Output the (X, Y) coordinate of the center of the cell containing the given text.  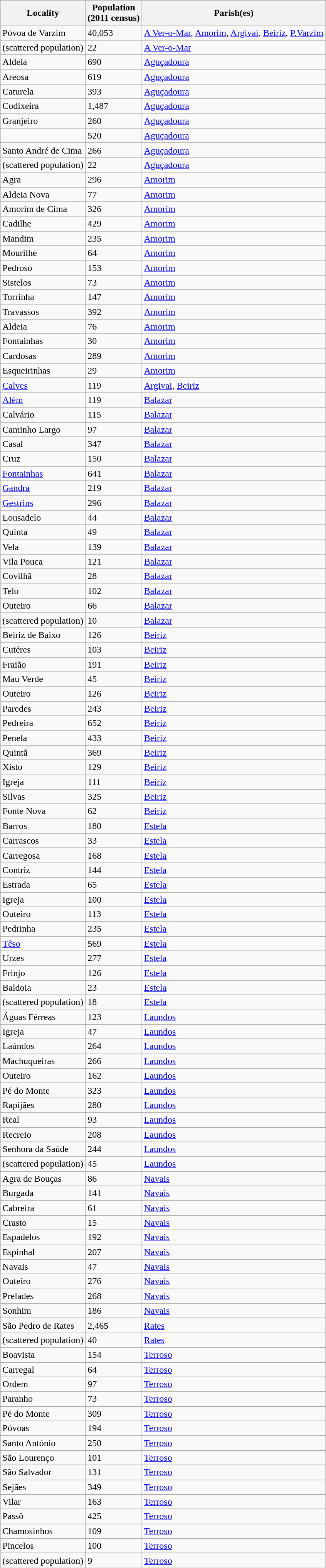
Além (43, 400)
Pedroso (43, 268)
Pincelos (43, 1546)
Sonhim (43, 1311)
Gandra (43, 488)
219 (114, 488)
280 (114, 1105)
Vilar (43, 1502)
520 (114, 135)
433 (114, 738)
276 (114, 1281)
Sistelos (43, 282)
Burgada (43, 1193)
Laúndos (43, 1046)
Silvas (43, 797)
Amorim de Cima (43, 209)
Caminho Largo (43, 430)
150 (114, 459)
147 (114, 297)
309 (114, 1414)
154 (114, 1355)
250 (114, 1443)
429 (114, 224)
Caturela (43, 91)
A Ver-o-Mar, Amorim, Argivai, Beiriz, P.Varzim (234, 33)
641 (114, 474)
Espinhal (43, 1252)
102 (114, 591)
62 (114, 811)
186 (114, 1311)
144 (114, 870)
Real (43, 1120)
Carregosa (43, 855)
153 (114, 268)
33 (114, 841)
Passô (43, 1516)
1,487 (114, 106)
Beiriz de Baixo (43, 635)
141 (114, 1193)
101 (114, 1458)
Calves (43, 385)
Carrascos (43, 841)
111 (114, 782)
243 (114, 709)
109 (114, 1531)
Cabreira (43, 1208)
30 (114, 341)
168 (114, 855)
393 (114, 91)
Fraião (43, 664)
Aldeia Nova (43, 194)
Locality (43, 13)
163 (114, 1502)
569 (114, 944)
260 (114, 121)
Machuqueiras (43, 1061)
113 (114, 914)
Codixeira (43, 106)
323 (114, 1090)
Boavista (43, 1355)
Areosa (43, 77)
619 (114, 77)
Mourilhe (43, 253)
115 (114, 414)
123 (114, 1017)
76 (114, 326)
392 (114, 312)
Agra (43, 179)
Paranho (43, 1399)
61 (114, 1208)
Xisto (43, 767)
40,053 (114, 33)
139 (114, 547)
23 (114, 988)
103 (114, 650)
277 (114, 958)
Quintã (43, 753)
Estrada (43, 885)
29 (114, 370)
Espadelos (43, 1237)
652 (114, 723)
Granjeiro (43, 121)
40 (114, 1340)
49 (114, 532)
Baldoia (43, 988)
93 (114, 1120)
Carregal (43, 1370)
Fonte Nova (43, 811)
Pedreira (43, 723)
Santo António (43, 1443)
Cruz (43, 459)
Penela (43, 738)
Santo André de Cima (43, 150)
Póvoa de Varzim (43, 33)
Agra de Bouças (43, 1179)
268 (114, 1296)
425 (114, 1516)
162 (114, 1076)
44 (114, 518)
9 (114, 1560)
289 (114, 356)
Barros (43, 826)
Gestrins (43, 503)
Travassos (43, 312)
349 (114, 1487)
326 (114, 209)
77 (114, 194)
15 (114, 1223)
Esqueirinhas (43, 370)
Crasto (43, 1223)
Cardosas (43, 356)
Paredes (43, 709)
Casal (43, 444)
Pedrinha (43, 929)
208 (114, 1134)
Póvoas (43, 1428)
Population (2011 census) (114, 13)
369 (114, 753)
Recreio (43, 1134)
Chamosinhos (43, 1531)
Covilhã (43, 576)
65 (114, 885)
180 (114, 826)
Senhora da Saúde (43, 1149)
Frinjo (43, 973)
Mandim (43, 238)
Urzes (43, 958)
São Pedro de Rates (43, 1325)
10 (114, 620)
Telo (43, 591)
Torrinha (43, 297)
Quinta (43, 532)
Vela (43, 547)
Mau Verde (43, 679)
121 (114, 562)
A Ver-o-Mar (234, 47)
347 (114, 444)
Cadilhe (43, 224)
192 (114, 1237)
Contriz (43, 870)
Vila Pouca (43, 562)
Calvário (43, 414)
Prelades (43, 1296)
Lousadelo (43, 518)
São Lourenço (43, 1458)
Rapijães (43, 1105)
28 (114, 576)
129 (114, 767)
207 (114, 1252)
191 (114, 664)
Parish(es) (234, 13)
Águas Férreas (43, 1017)
São Salvador (43, 1472)
325 (114, 797)
Argivai, Beiriz (234, 385)
86 (114, 1179)
194 (114, 1428)
690 (114, 62)
Sejães (43, 1487)
244 (114, 1149)
18 (114, 1002)
2,465 (114, 1325)
131 (114, 1472)
Ordem (43, 1384)
66 (114, 606)
Têso (43, 944)
Cutéres (43, 650)
264 (114, 1046)
